Determine the (x, y) coordinate at the center of the cell enclosing the given text.  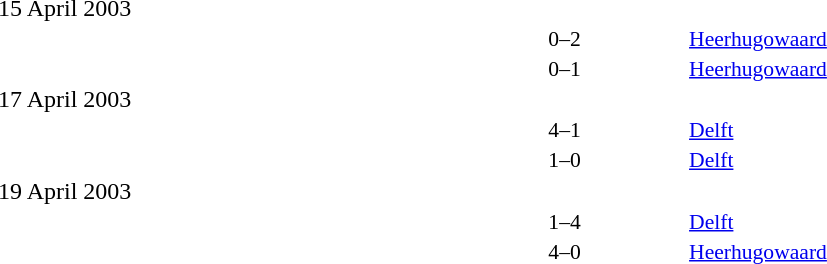
0–1 (564, 68)
0–2 (564, 38)
1–4 (564, 222)
1–0 (564, 160)
4–1 (564, 130)
